Return the (x, y) coordinate for the center point of the cell that contains the specified text.  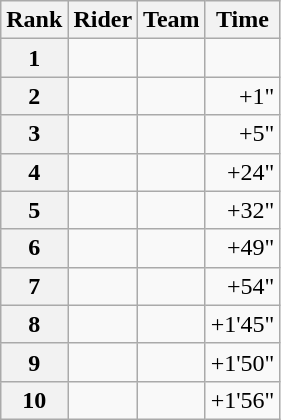
+1'50" (242, 362)
2 (34, 96)
+24" (242, 172)
+1'56" (242, 400)
1 (34, 58)
3 (34, 134)
9 (34, 362)
7 (34, 286)
Time (242, 20)
+1" (242, 96)
+49" (242, 248)
+54" (242, 286)
10 (34, 400)
Team (172, 20)
Rank (34, 20)
+32" (242, 210)
5 (34, 210)
Rider (103, 20)
8 (34, 324)
+1'45" (242, 324)
+5" (242, 134)
4 (34, 172)
6 (34, 248)
